Scan for the cell matching the given text and deliver its [X, Y] coordinate at center. 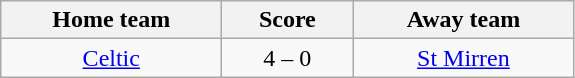
St Mirren [464, 58]
Home team [112, 20]
Away team [464, 20]
4 – 0 [288, 58]
Score [288, 20]
Celtic [112, 58]
